Output the (x, y) coordinate of the center of the cell containing the given text.  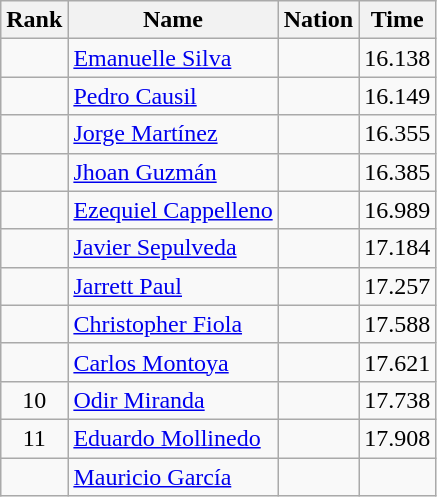
10 (34, 400)
11 (34, 438)
17.621 (398, 362)
Odir Miranda (173, 400)
Jhoan Guzmán (173, 172)
Eduardo Mollinedo (173, 438)
Jarrett Paul (173, 286)
Christopher Fiola (173, 324)
16.138 (398, 58)
Emanuelle Silva (173, 58)
Nation (318, 20)
16.149 (398, 96)
Pedro Causil (173, 96)
Rank (34, 20)
16.355 (398, 134)
Jorge Martínez (173, 134)
Carlos Montoya (173, 362)
Ezequiel Cappelleno (173, 210)
17.257 (398, 286)
17.184 (398, 248)
Name (173, 20)
Mauricio García (173, 477)
17.588 (398, 324)
Javier Sepulveda (173, 248)
17.908 (398, 438)
Time (398, 20)
16.385 (398, 172)
16.989 (398, 210)
17.738 (398, 400)
